Return [x, y] of the center of cell containing provided text 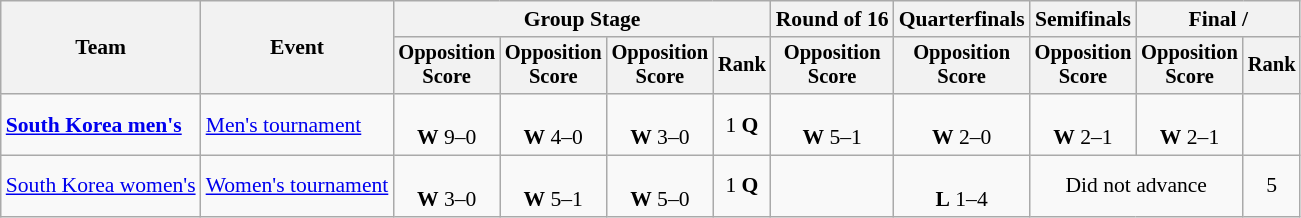
W 5–0 [660, 186]
W 9–0 [446, 124]
Women's tournament [298, 186]
Final / [1218, 19]
Group Stage [582, 19]
Event [298, 48]
Team [101, 48]
W 4–0 [554, 124]
L 1–4 [962, 186]
Did not advance [1136, 186]
Men's tournament [298, 124]
South Korea women's [101, 186]
South Korea men's [101, 124]
W 2–0 [962, 124]
Quarterfinals [962, 19]
Round of 16 [832, 19]
5 [1272, 186]
Semifinals [1084, 19]
